Detect which cell encompasses the target text, then output its [x, y] center coordinate. 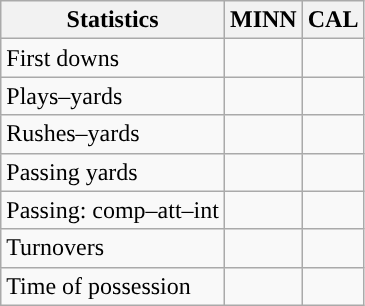
Passing: comp–att–int [113, 210]
Passing yards [113, 172]
First downs [113, 58]
Time of possession [113, 286]
Statistics [113, 20]
Turnovers [113, 248]
Plays–yards [113, 96]
MINN [263, 20]
CAL [333, 20]
Rushes–yards [113, 134]
